Locate the cell with the specified text and output its (x, y) center coordinate. 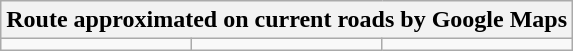
Route approximated on current roads by Google Maps (287, 20)
